For the text-containing cell, return its midpoint in (X, Y) coordinate format. 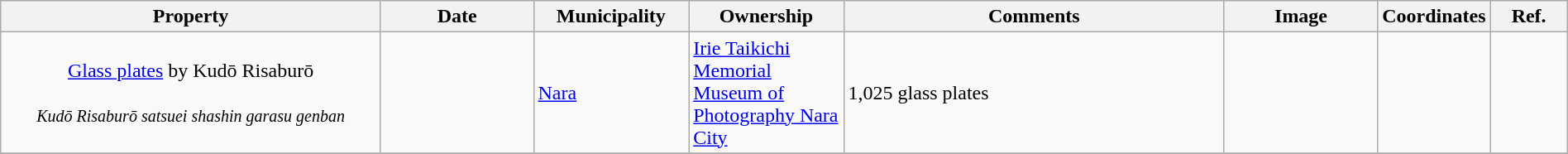
1,025 glass plates (1034, 93)
Ref. (1528, 17)
Image (1300, 17)
Municipality (611, 17)
Property (191, 17)
Nara (611, 93)
Coordinates (1434, 17)
Date (457, 17)
Ownership (766, 17)
Irie Taikichi Memorial Museum of Photography Nara City (766, 93)
Comments (1034, 17)
Glass plates by Kudō RisaburōKudō Risaburō satsuei shashin garasu genban (191, 93)
